Return (x, y) of the center of cell containing provided text 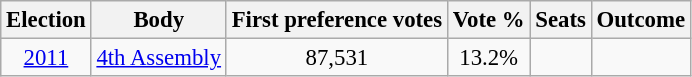
Body (158, 20)
Vote % (488, 20)
4th Assembly (158, 58)
2011 (46, 58)
First preference votes (336, 20)
Seats (560, 20)
Outcome (640, 20)
Election (46, 20)
13.2% (488, 58)
87,531 (336, 58)
